Search for the cell housing the specified text and yield its (X, Y) center coordinate. 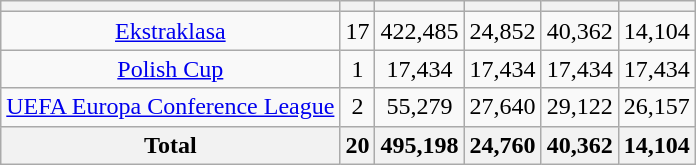
26,157 (656, 107)
24,760 (502, 145)
24,852 (502, 31)
20 (358, 145)
495,198 (420, 145)
17 (358, 31)
27,640 (502, 107)
2 (358, 107)
29,122 (580, 107)
Ekstraklasa (170, 31)
55,279 (420, 107)
UEFA Europa Conference League (170, 107)
1 (358, 69)
Polish Cup (170, 69)
422,485 (420, 31)
Total (170, 145)
